Determine the [X, Y] coordinate at the center of the cell enclosing the given text.  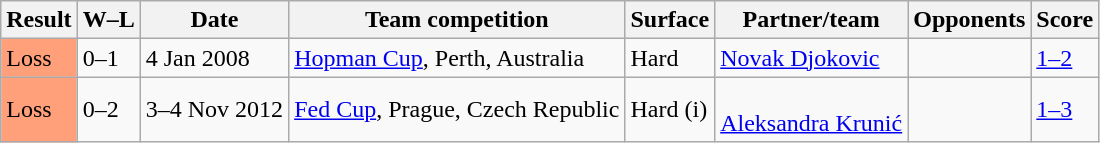
Hopman Cup, Perth, Australia [457, 58]
Team competition [457, 20]
1–2 [1065, 58]
W–L [108, 20]
4 Jan 2008 [214, 58]
Hard [670, 58]
Aleksandra Krunić [812, 110]
Date [214, 20]
Partner/team [812, 20]
Score [1065, 20]
Surface [670, 20]
Opponents [970, 20]
Result [39, 20]
1–3 [1065, 110]
3–4 Nov 2012 [214, 110]
0–1 [108, 58]
Fed Cup, Prague, Czech Republic [457, 110]
Novak Djokovic [812, 58]
0–2 [108, 110]
Hard (i) [670, 110]
